For the text-containing cell, return its midpoint in (x, y) coordinate format. 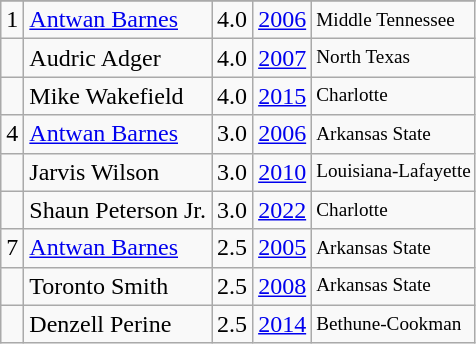
Bethune-Cookman (394, 324)
North Texas (394, 58)
2005 (282, 248)
Toronto Smith (118, 286)
Middle Tennessee (394, 20)
2014 (282, 324)
4 (12, 134)
Louisiana-Lafayette (394, 172)
Shaun Peterson Jr. (118, 210)
2008 (282, 286)
1 (12, 20)
2007 (282, 58)
Jarvis Wilson (118, 172)
Denzell Perine (118, 324)
2015 (282, 96)
2022 (282, 210)
Mike Wakefield (118, 96)
Audric Adger (118, 58)
7 (12, 248)
2010 (282, 172)
